Search for the cell housing the specified text and yield its [x, y] center coordinate. 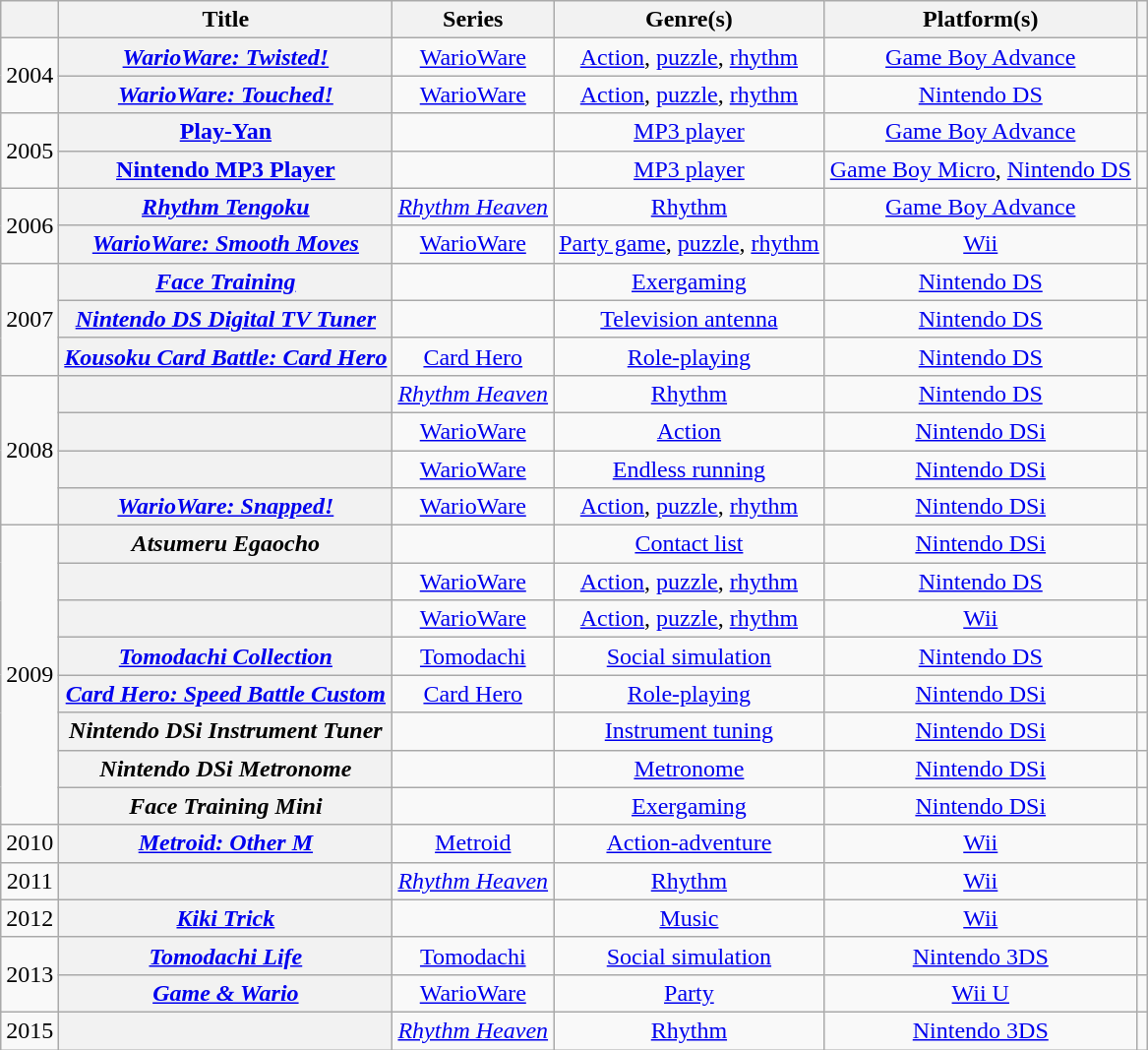
WarioWare: Smooth Moves [226, 244]
Metronome [690, 769]
Party game, puzzle, rhythm [690, 244]
2006 [30, 225]
Kiki Trick [226, 918]
Play-Yan [226, 132]
Card Hero: Speed Battle Custom [226, 694]
Genre(s) [690, 20]
Wii U [980, 993]
Face Training Mini [226, 806]
Television antenna [690, 319]
Endless running [690, 469]
WarioWare: Twisted! [226, 57]
2012 [30, 918]
Nintendo DS Digital TV Tuner [226, 319]
2010 [30, 843]
2007 [30, 319]
Game & Wario [226, 993]
Action [690, 431]
Metroid: Other M [226, 843]
2005 [30, 151]
Title [226, 20]
Instrument tuning [690, 731]
2011 [30, 881]
Rhythm Tengoku [226, 207]
2004 [30, 76]
Metroid [473, 843]
Kousoku Card Battle: Card Hero [226, 356]
2008 [30, 450]
Tomodachi Life [226, 956]
2009 [30, 675]
Face Training [226, 281]
WarioWare: Snapped! [226, 507]
Music [690, 918]
Nintendo MP3 Player [226, 169]
Action-adventure [690, 843]
Atsumeru Egaocho [226, 544]
Nintendo DSi Instrument Tuner [226, 731]
2015 [30, 1030]
Game Boy Micro, Nintendo DS [980, 169]
Series [473, 20]
Party [690, 993]
Tomodachi Collection [226, 656]
WarioWare: Touched! [226, 94]
2013 [30, 974]
Contact list [690, 544]
Platform(s) [980, 20]
Nintendo DSi Metronome [226, 769]
